Locate the cell with the specified text and output its (x, y) center coordinate. 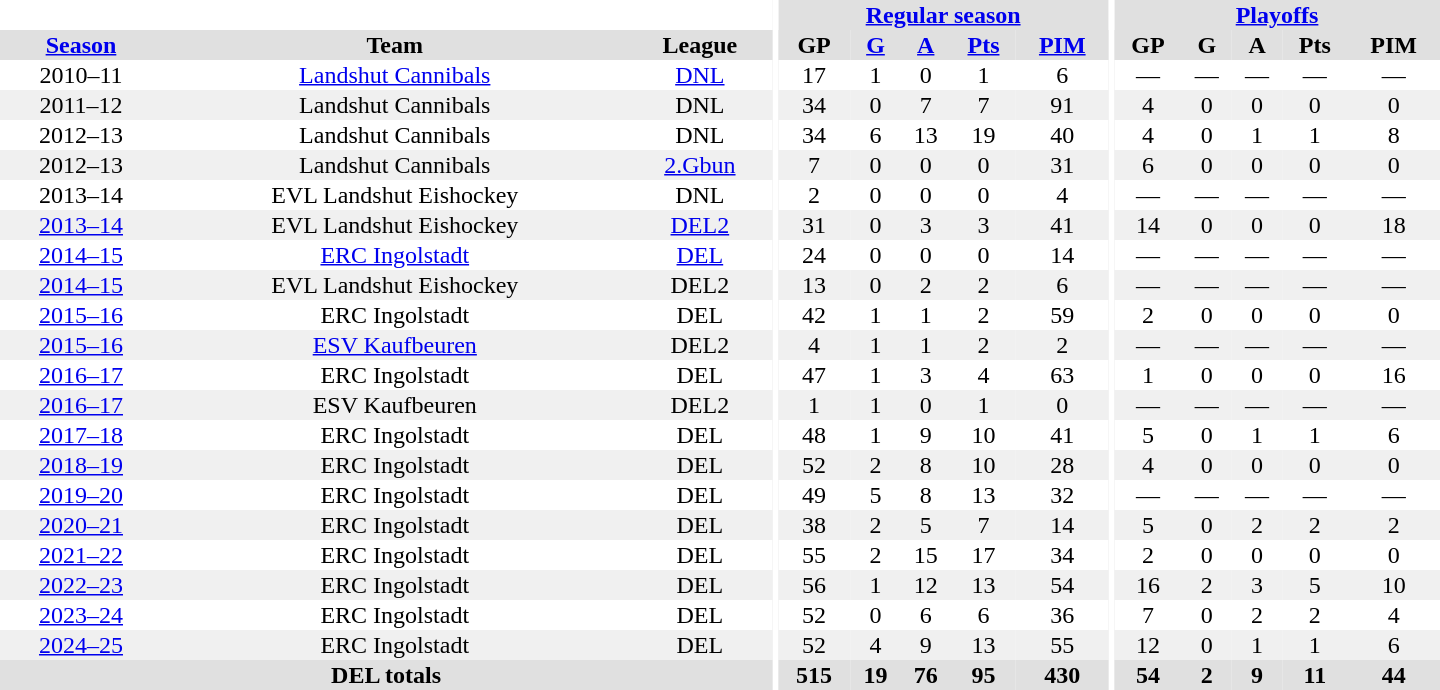
2019–20 (81, 495)
2011–12 (81, 105)
38 (814, 525)
Playoffs (1277, 15)
League (700, 45)
63 (1062, 375)
56 (814, 585)
430 (1062, 675)
95 (984, 675)
24 (814, 255)
49 (814, 495)
2017–18 (81, 435)
11 (1314, 675)
Regular season (944, 15)
76 (926, 675)
91 (1062, 105)
42 (814, 315)
2021–22 (81, 555)
2018–19 (81, 465)
44 (1394, 675)
48 (814, 435)
Team (395, 45)
2020–21 (81, 525)
47 (814, 375)
2022–23 (81, 585)
Season (81, 45)
18 (1394, 225)
515 (814, 675)
2.Gbun (700, 165)
36 (1062, 615)
59 (1062, 315)
15 (926, 555)
2023–24 (81, 615)
32 (1062, 495)
DEL totals (386, 675)
2010–11 (81, 75)
2024–25 (81, 645)
40 (1062, 135)
28 (1062, 465)
